Scan for the cell matching the given text and deliver its [x, y] coordinate at center. 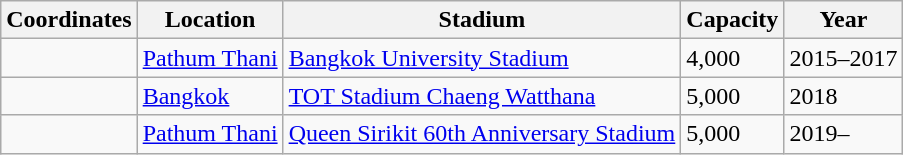
4,000 [732, 58]
Queen Sirikit 60th Anniversary Stadium [482, 134]
Bangkok [210, 96]
Bangkok University Stadium [482, 58]
2015–2017 [844, 58]
Capacity [732, 20]
Year [844, 20]
TOT Stadium Chaeng Watthana [482, 96]
2019– [844, 134]
Coordinates [69, 20]
Location [210, 20]
2018 [844, 96]
Stadium [482, 20]
